Locate the cell with the specified text and output its (x, y) center coordinate. 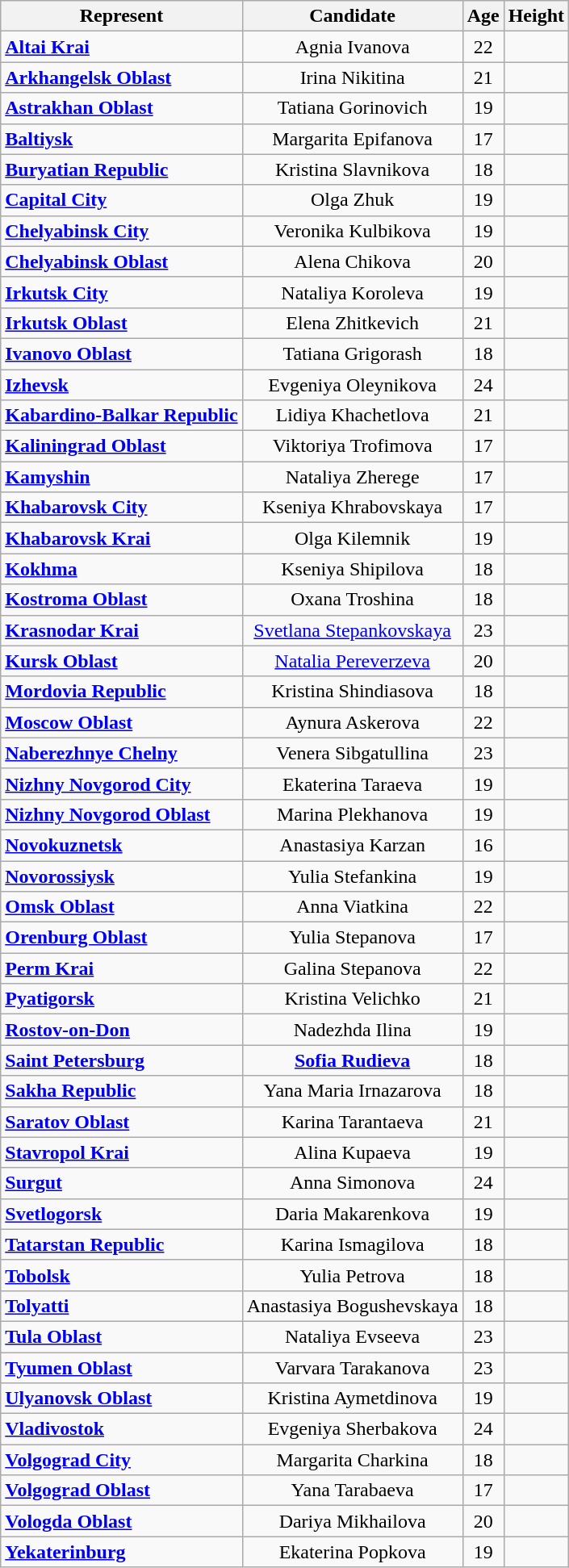
Varvara Tarakanova (352, 1368)
Kokhma (121, 569)
Chelyabinsk City (121, 231)
Svetlogorsk (121, 1214)
Irina Nikitina (352, 77)
Yulia Stepanova (352, 938)
Krasnodar Krai (121, 630)
Height (536, 16)
Mordovia Republic (121, 692)
Karina Tarantaeva (352, 1122)
Khabarovsk Krai (121, 538)
Anastasiya Bogushevskaya (352, 1306)
Moscow Oblast (121, 722)
Anna Simonova (352, 1183)
Karina Ismagilova (352, 1244)
Aynura Askerova (352, 722)
Kostroma Oblast (121, 600)
Venera Sibgatullina (352, 753)
Kabardino-Balkar Republic (121, 416)
Svetlana Stepankovskaya (352, 630)
Khabarovsk City (121, 508)
Kseniya Khrabovskaya (352, 508)
Alena Chikova (352, 261)
Ekaterina Taraeva (352, 784)
Represent (121, 16)
Capital City (121, 200)
Tatarstan Republic (121, 1244)
Surgut (121, 1183)
Kristina Aymetdinova (352, 1399)
Veronika Kulbikova (352, 231)
Naberezhnye Chelny (121, 753)
Vologda Oblast (121, 1521)
Volgograd Oblast (121, 1491)
Margarita Epifanova (352, 139)
Rostov-on-Don (121, 1030)
Buryatian Republic (121, 169)
Yulia Petrova (352, 1275)
Natalia Pereverzeva (352, 661)
Kaliningrad Oblast (121, 446)
Daria Makarenkova (352, 1214)
Olga Zhuk (352, 200)
Tula Oblast (121, 1336)
Astrakhan Oblast (121, 108)
Nadezhda Ilina (352, 1030)
Dariya Mikhailova (352, 1521)
Yekaterinburg (121, 1552)
Irkutsk Oblast (121, 323)
Evgeniya Sherbakova (352, 1429)
16 (483, 845)
Arkhangelsk Oblast (121, 77)
Anna Viatkina (352, 907)
Oxana Troshina (352, 600)
Lidiya Khachetlova (352, 416)
Vladivostok (121, 1429)
Ekaterina Popkova (352, 1552)
Candidate (352, 16)
Perm Krai (121, 968)
Omsk Oblast (121, 907)
Kristina Velichko (352, 999)
Marina Plekhanova (352, 814)
Ulyanovsk Oblast (121, 1399)
Nataliya Evseeva (352, 1336)
Nizhny Novgorod City (121, 784)
Galina Stepanova (352, 968)
Saratov Oblast (121, 1122)
Olga Kilemnik (352, 538)
Agnia Ivanova (352, 47)
Tatiana Grigorash (352, 353)
Margarita Charkina (352, 1460)
Stavropol Krai (121, 1152)
Tatiana Gorinovich (352, 108)
Yulia Stefankina (352, 876)
Evgeniya Oleynikova (352, 385)
Orenburg Oblast (121, 938)
Baltiysk (121, 139)
Ivanovo Oblast (121, 353)
Volgograd City (121, 1460)
Anastasiya Karzan (352, 845)
Age (483, 16)
Sofia Rudieva (352, 1060)
Yana Tarabaeva (352, 1491)
Alina Kupaeva (352, 1152)
Tolyatti (121, 1306)
Nataliya Koroleva (352, 292)
Novokuznetsk (121, 845)
Kristina Shindiasova (352, 692)
Kursk Oblast (121, 661)
Tobolsk (121, 1275)
Kamyshin (121, 477)
Izhevsk (121, 385)
Novorossiysk (121, 876)
Nataliya Zherege (352, 477)
Tyumen Oblast (121, 1368)
Altai Krai (121, 47)
Chelyabinsk Oblast (121, 261)
Viktoriya Trofimova (352, 446)
Saint Petersburg (121, 1060)
Nizhny Novgorod Oblast (121, 814)
Yana Maria Irnazarova (352, 1091)
Irkutsk City (121, 292)
Elena Zhitkevich (352, 323)
Kseniya Shipilova (352, 569)
Kristina Slavnikova (352, 169)
Pyatigorsk (121, 999)
Sakha Republic (121, 1091)
